Find where the given text appears and provide that cell's center as (X, Y) coordinate. 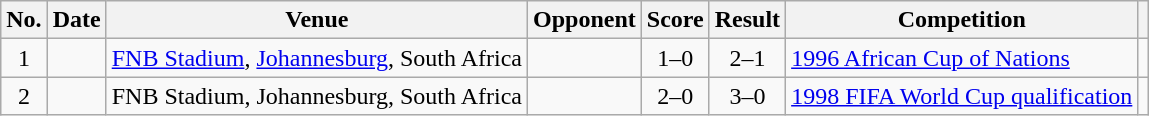
3–0 (747, 96)
Score (675, 20)
No. (24, 20)
1 (24, 58)
Competition (962, 20)
1998 FIFA World Cup qualification (962, 96)
1–0 (675, 58)
Date (76, 20)
Venue (316, 20)
1996 African Cup of Nations (962, 58)
2 (24, 96)
2–0 (675, 96)
Opponent (585, 20)
Result (747, 20)
2–1 (747, 58)
